From the cell containing the given text, extract its center point as (X, Y) coordinate. 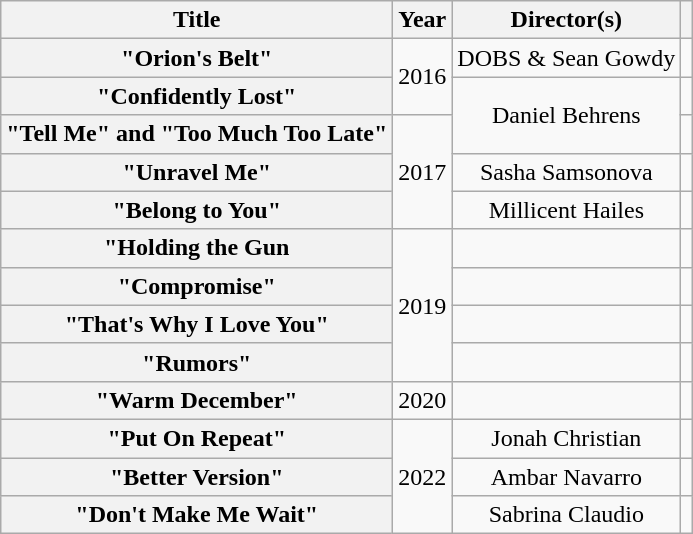
Director(s) (566, 20)
"Rumors" (197, 362)
Title (197, 20)
2022 (422, 476)
"Orion's Belt" (197, 58)
2020 (422, 400)
"That's Why I Love You" (197, 324)
Sabrina Claudio (566, 515)
Millicent Hailes (566, 210)
"Tell Me" and "Too Much Too Late" (197, 134)
2016 (422, 77)
"Unravel Me" (197, 172)
"Holding the Gun (197, 248)
"Better Version" (197, 477)
2019 (422, 305)
"Don't Make Me Wait" (197, 515)
"Confidently Lost" (197, 96)
2017 (422, 172)
Ambar Navarro (566, 477)
Year (422, 20)
Jonah Christian (566, 438)
DOBS & Sean Gowdy (566, 58)
Daniel Behrens (566, 115)
"Put On Repeat" (197, 438)
"Belong to You" (197, 210)
"Compromise" (197, 286)
"Warm December" (197, 400)
Sasha Samsonova (566, 172)
